Find where the given text appears and provide that cell's center as [X, Y] coordinate. 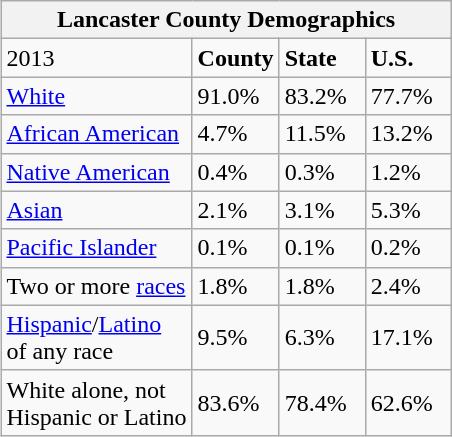
62.6% [408, 402]
County [236, 58]
2.4% [408, 286]
Hispanic/Latino of any race [96, 338]
2.1% [236, 210]
U.S. [408, 58]
State [322, 58]
0.4% [236, 172]
1.2% [408, 172]
13.2% [408, 134]
African American [96, 134]
91.0% [236, 96]
Asian [96, 210]
83.6% [236, 402]
5.3% [408, 210]
6.3% [322, 338]
0.2% [408, 248]
11.5% [322, 134]
4.7% [236, 134]
9.5% [236, 338]
77.7% [408, 96]
83.2% [322, 96]
White alone, not Hispanic or Latino [96, 402]
0.3% [322, 172]
3.1% [322, 210]
17.1% [408, 338]
Native American [96, 172]
2013 [96, 58]
Lancaster County Demographics [226, 20]
Two or more races [96, 286]
Pacific Islander [96, 248]
78.4% [322, 402]
White [96, 96]
